Capture the cell that displays the provided text and extract its [X, Y] central coordinate. 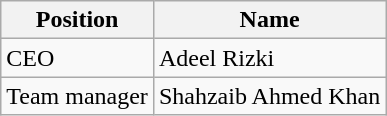
CEO [78, 58]
Position [78, 20]
Name [269, 20]
Team manager [78, 96]
Adeel Rizki [269, 58]
Shahzaib Ahmed Khan [269, 96]
